Capture the cell that displays the provided text and extract its [x, y] central coordinate. 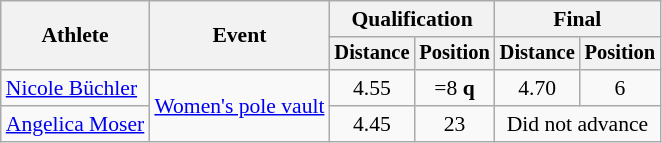
Athlete [76, 36]
4.55 [372, 88]
Nicole Büchler [76, 88]
Did not advance [578, 124]
Angelica Moser [76, 124]
Women's pole vault [239, 106]
23 [454, 124]
4.45 [372, 124]
Qualification [412, 19]
Final [578, 19]
=8 q [454, 88]
Event [239, 36]
4.70 [538, 88]
6 [620, 88]
